Determine the (X, Y) coordinate at the center of the cell enclosing the given text.  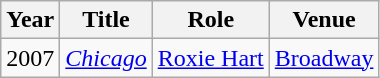
Role (210, 20)
Chicago (106, 58)
Broadway (324, 58)
Roxie Hart (210, 58)
2007 (30, 58)
Title (106, 20)
Venue (324, 20)
Year (30, 20)
